Pinpoint the cell where the given text exists, returning its [x, y] midpoint coordinate. 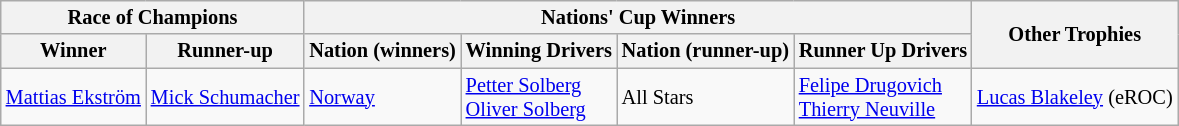
Norway [382, 97]
All Stars [706, 97]
Winning Drivers [539, 51]
Runner Up Drivers [883, 51]
Other Trophies [1075, 34]
Lucas Blakeley (eROC) [1075, 97]
Nations' Cup Winners [638, 17]
Runner-up [226, 51]
Race of Champions [153, 17]
Felipe Drugovich Thierry Neuville [883, 97]
Nation (runner-up) [706, 51]
Nation (winners) [382, 51]
Winner [74, 51]
Petter Solberg Oliver Solberg [539, 97]
Mick Schumacher [226, 97]
Mattias Ekström [74, 97]
